Return (x, y) of the center of cell containing provided text 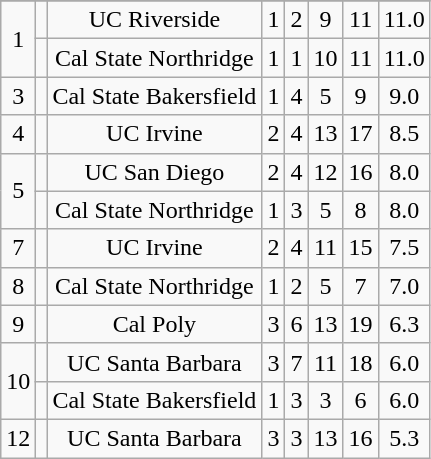
UC San Diego (154, 172)
8.5 (404, 134)
Cal Poly (154, 324)
17 (360, 134)
9.0 (404, 96)
6.3 (404, 324)
UC Riverside (154, 20)
7.0 (404, 286)
15 (360, 248)
19 (360, 324)
5.3 (404, 438)
7.5 (404, 248)
18 (360, 362)
